Return [X, Y] of the center of cell containing provided text 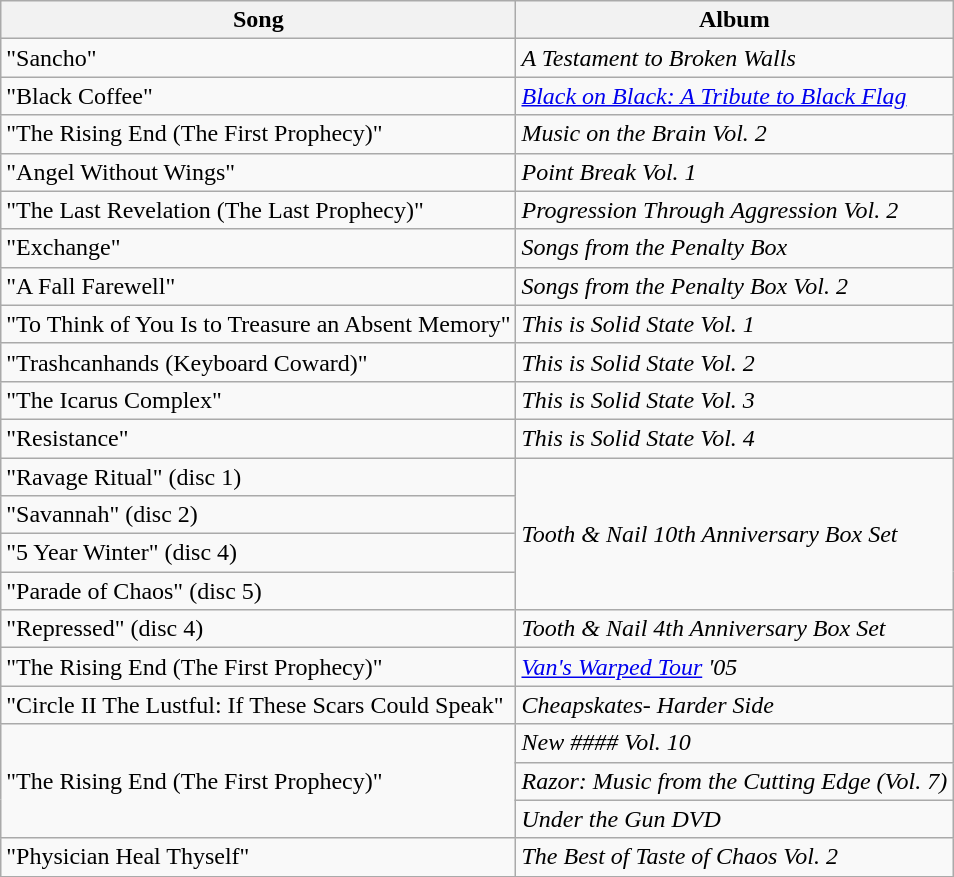
"To Think of You Is to Treasure an Absent Memory" [258, 324]
Songs from the Penalty Box Vol. 2 [734, 286]
The Best of Taste of Chaos Vol. 2 [734, 857]
This is Solid State Vol. 4 [734, 438]
Point Break Vol. 1 [734, 172]
Tooth & Nail 4th Anniversary Box Set [734, 629]
"Physician Heal Thyself" [258, 857]
"5 Year Winter" (disc 4) [258, 553]
Black on Black: A Tribute to Black Flag [734, 96]
"The Last Revelation (The Last Prophecy)" [258, 210]
Tooth & Nail 10th Anniversary Box Set [734, 534]
"Trashcanhands (Keyboard Coward)" [258, 362]
"The Icarus Complex" [258, 400]
"Circle II The Lustful: If These Scars Could Speak" [258, 705]
"A Fall Farewell" [258, 286]
"Repressed" (disc 4) [258, 629]
Razor: Music from the Cutting Edge (Vol. 7) [734, 781]
Cheapskates- Harder Side [734, 705]
Progression Through Aggression Vol. 2 [734, 210]
Songs from the Penalty Box [734, 248]
Song [258, 20]
"Resistance" [258, 438]
Van's Warped Tour '05 [734, 667]
New #### Vol. 10 [734, 743]
This is Solid State Vol. 3 [734, 400]
Music on the Brain Vol. 2 [734, 134]
This is Solid State Vol. 1 [734, 324]
"Savannah" (disc 2) [258, 515]
"Angel Without Wings" [258, 172]
"Ravage Ritual" (disc 1) [258, 477]
"Black Coffee" [258, 96]
Under the Gun DVD [734, 819]
"Sancho" [258, 58]
A Testament to Broken Walls [734, 58]
This is Solid State Vol. 2 [734, 362]
"Exchange" [258, 248]
"Parade of Chaos" (disc 5) [258, 591]
Album [734, 20]
